Detect which cell encompasses the target text, then output its (x, y) center coordinate. 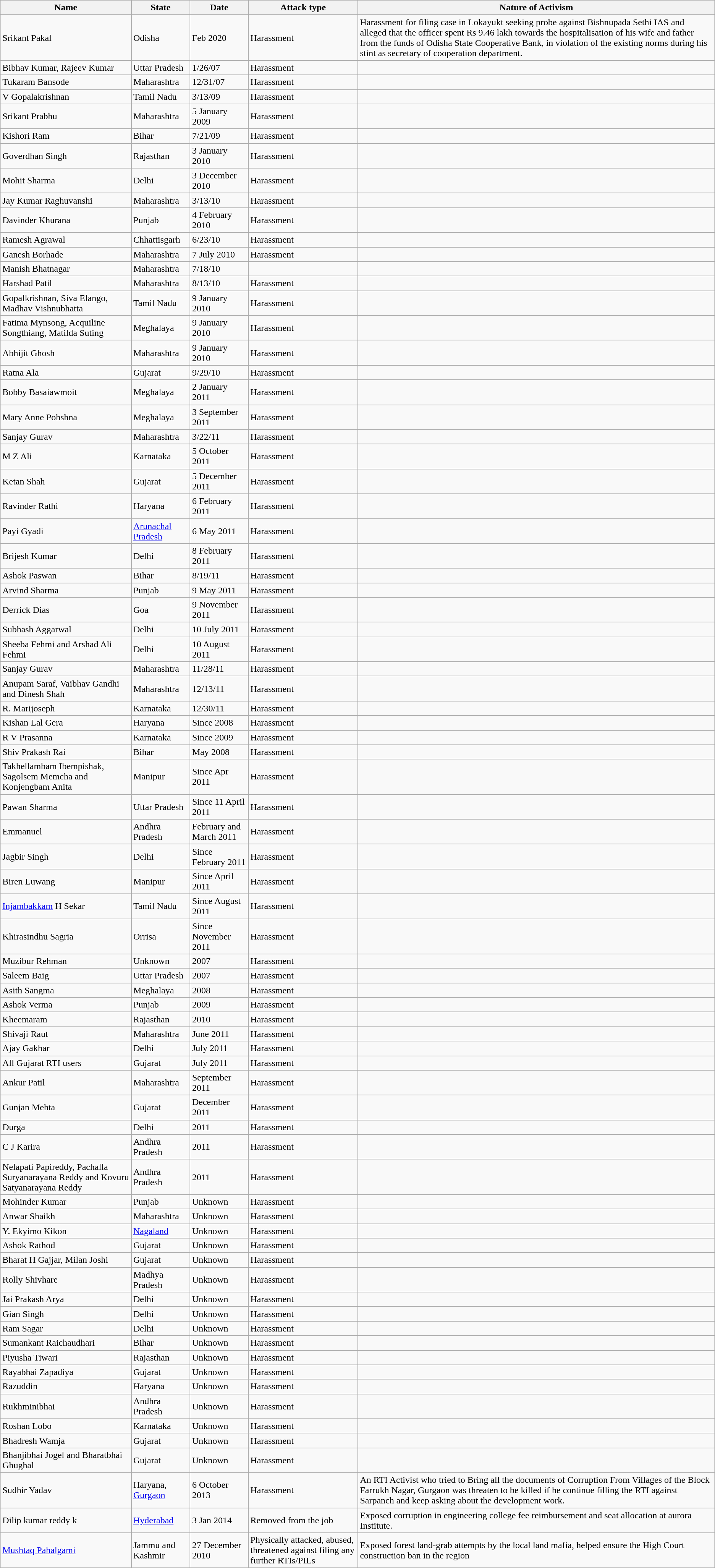
Srikant Prabhu (66, 116)
Ratna Ala (66, 373)
R V Prasanna (66, 737)
12/31/07 (219, 82)
Name (66, 8)
11/28/11 (219, 669)
Madhya Pradesh (161, 1280)
Pawan Sharma (66, 807)
Exposed corruption in engineering college fee reimbursement and seat allocation at aurora Institute. (536, 1520)
Goa (161, 610)
All Gujarat RTI users (66, 1063)
Biren Luwang (66, 881)
Hyderabad (161, 1520)
6 May 2011 (219, 531)
Since 11 April 2011 (219, 807)
5 December 2011 (219, 481)
Srikant Pakal (66, 37)
Odisha (161, 37)
R. Marijoseph (66, 708)
Jay Kumar Raghuvanshi (66, 200)
12/30/11 (219, 708)
Ashok Rathod (66, 1246)
Manish Bhatnagar (66, 269)
1/26/07 (219, 68)
Khirasindhu Sagria (66, 936)
Shivaji Raut (66, 1034)
V Gopalakrishnan (66, 97)
Nature of Activism (536, 8)
Ravinder Rathi (66, 506)
Durga (66, 1127)
Since November 2011 (219, 936)
Fatima Mynsong, Acquiline Songthiang, Matilda Suting (66, 328)
8 February 2011 (219, 556)
Haryana, Gurgaon (161, 1490)
Sumankant Raichaudhari (66, 1343)
Kishori Ram (66, 136)
Ashok Verma (66, 1005)
Saleem Baig (66, 976)
Razuddin (66, 1387)
Davinder Khurana (66, 220)
Arvind Sharma (66, 590)
Attack type (303, 8)
Since April 2011 (219, 881)
Mushtaq Pahalgami (66, 1550)
10 August 2011 (219, 650)
Bhadresh Wamja (66, 1440)
Ketan Shah (66, 481)
5 October 2011 (219, 456)
Ganesh Borhade (66, 254)
8/19/11 (219, 575)
7 July 2010 (219, 254)
3/13/09 (219, 97)
Goverdhan Singh (66, 156)
Bibhav Kumar, Rajeev Kumar (66, 68)
7/18/10 (219, 269)
Exposed forest land-grab attempts by the local land mafia, helped ensure the High Court construction ban in the region (536, 1550)
Roshan Lobo (66, 1426)
Muzibur Rehman (66, 961)
Removed from the job (303, 1520)
Since 2009 (219, 737)
Since 2008 (219, 723)
September 2011 (219, 1083)
Ashok Paswan (66, 575)
3 Jan 2014 (219, 1520)
2010 (219, 1019)
Mary Anne Pohshna (66, 417)
3/13/10 (219, 200)
Gian Singh (66, 1314)
Payi Gyadi (66, 531)
2008 (219, 990)
Feb 2020 (219, 37)
Gunjan Mehta (66, 1107)
4 February 2010 (219, 220)
Chhattisgarh (161, 240)
May 2008 (219, 752)
Harshad Patil (66, 283)
Since August 2011 (219, 906)
Bobby Basaiawmoit (66, 392)
Y. Ekyimo Kikon (66, 1231)
Rayabhai Zapadiya (66, 1372)
Sudhir Yadav (66, 1490)
Derrick Dias (66, 610)
Takhellambam Ibempishak, Sagolsem Memcha and Konjengbam Anita (66, 777)
Physically attacked, abused, threatened against filing any further RTIs/PILs (303, 1550)
February and March 2011 (219, 831)
Since February 2011 (219, 857)
Kishan Lal Gera (66, 723)
Ajay Gakhar (66, 1048)
8/13/10 (219, 283)
5 January 2009 (219, 116)
Mohit Sharma (66, 180)
M Z Ali (66, 456)
Jai Prakash Arya (66, 1299)
3/22/11 (219, 437)
Bhanjibhai Jogel and Bharatbhai Ghughal (66, 1460)
Rukhminibhai (66, 1406)
Bharat H Gajjar, Milan Joshi (66, 1260)
Since Apr 2011 (219, 777)
6 February 2011 (219, 506)
Anwar Shaikh (66, 1216)
Ramesh Agrawal (66, 240)
State (161, 8)
Anupam Saraf, Vaibhav Gandhi and Dinesh Shah (66, 688)
Arunachal Pradesh (161, 531)
Subhash Aggarwal (66, 630)
2 January 2011 (219, 392)
Abhijit Ghosh (66, 353)
Shiv Prakash Rai (66, 752)
9 May 2011 (219, 590)
2009 (219, 1005)
Rolly Shivhare (66, 1280)
9/29/10 (219, 373)
C J Karira (66, 1147)
Emmanuel (66, 831)
Jagbir Singh (66, 857)
Ram Sagar (66, 1328)
12/13/11 (219, 688)
Ankur Patil (66, 1083)
6/23/10 (219, 240)
27 December 2010 (219, 1550)
10 July 2011 (219, 630)
Brijesh Kumar (66, 556)
9 November 2011 (219, 610)
Kheemaram (66, 1019)
3 December 2010 (219, 180)
Tukaram Bansode (66, 82)
Nelapati Papireddy, Pachalla Suryanarayana Reddy and Kovuru Satyanarayana Reddy (66, 1177)
Mohinder Kumar (66, 1202)
December 2011 (219, 1107)
3 January 2010 (219, 156)
7/21/09 (219, 136)
Nagaland (161, 1231)
Asith Sangma (66, 990)
6 October 2013 (219, 1490)
Date (219, 8)
3 September 2011 (219, 417)
Injambakkam H Sekar (66, 906)
Dilip kumar reddy k (66, 1520)
Gopalkrishnan, Siva Elango, Madhav Vishnubhatta (66, 303)
Piyusha Tiwari (66, 1357)
Sheeba Fehmi and Arshad Ali Fehmi (66, 650)
June 2011 (219, 1034)
Orrisa (161, 936)
Jammu and Kashmir (161, 1550)
